Output the [X, Y] coordinate of the center of the cell containing the given text.  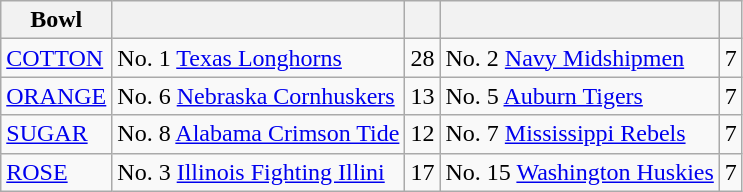
No. 3 Illinois Fighting Illini [258, 172]
13 [422, 96]
SUGAR [56, 134]
No. 7 Mississippi Rebels [580, 134]
No. 1 Texas Longhorns [258, 58]
No. 2 Navy Midshipmen [580, 58]
Bowl [56, 20]
12 [422, 134]
ORANGE [56, 96]
COTTON [56, 58]
No. 6 Nebraska Cornhuskers [258, 96]
28 [422, 58]
17 [422, 172]
No. 5 Auburn Tigers [580, 96]
No. 8 Alabama Crimson Tide [258, 134]
ROSE [56, 172]
No. 15 Washington Huskies [580, 172]
